Return [x, y] of the center of cell containing provided text 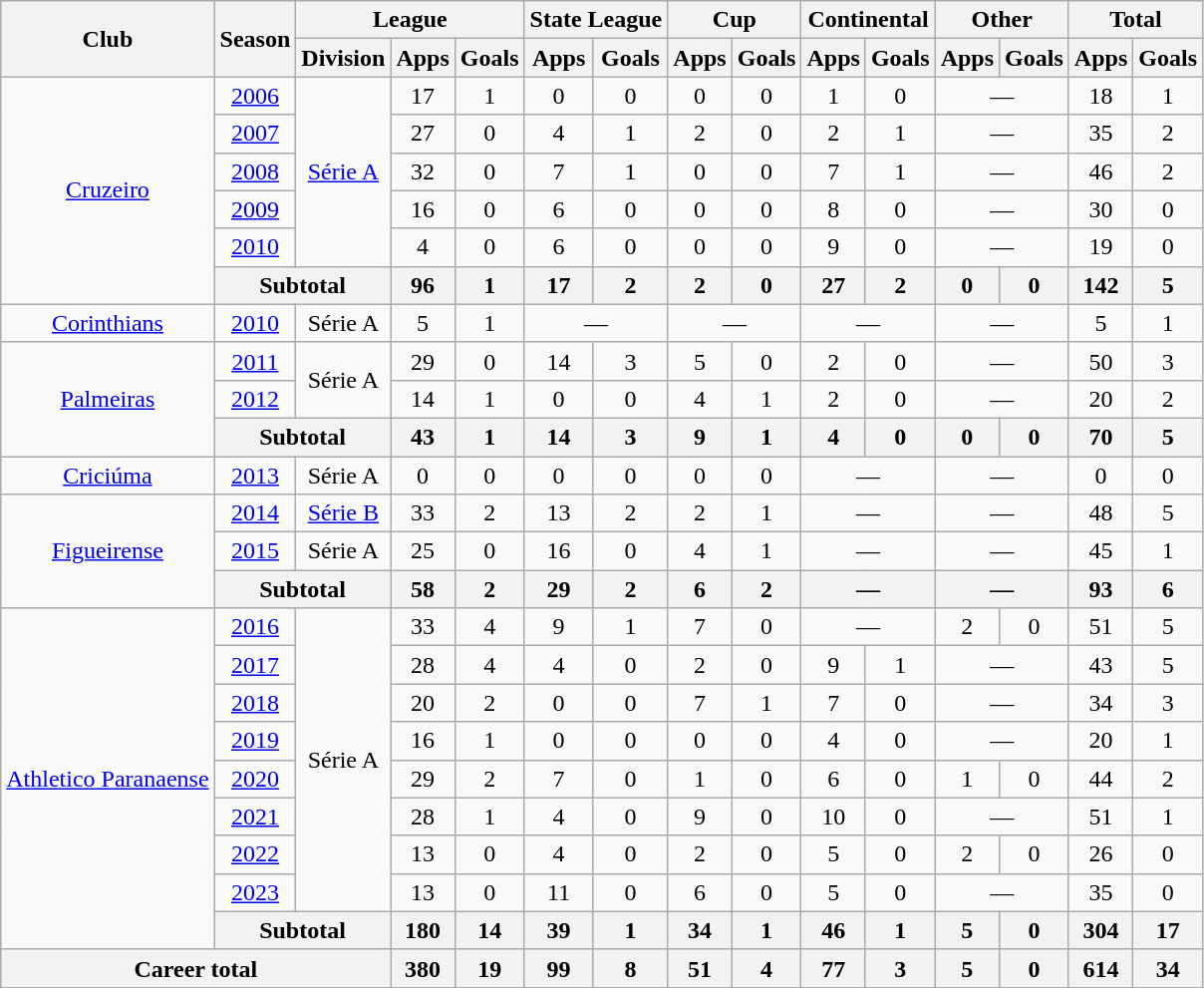
2009 [255, 209]
93 [1100, 589]
League [411, 20]
30 [1100, 209]
Athletico Paranaense [108, 780]
2021 [255, 817]
26 [1100, 854]
Cruzeiro [108, 190]
48 [1100, 513]
2015 [255, 551]
25 [423, 551]
Cup [735, 20]
39 [558, 930]
180 [423, 930]
Série B [343, 513]
Palmeiras [108, 399]
2017 [255, 665]
44 [1100, 779]
Career total [195, 968]
2013 [255, 476]
2006 [255, 96]
Other [1002, 20]
Season [255, 39]
2016 [255, 627]
Corinthians [108, 323]
18 [1100, 96]
Continental [868, 20]
77 [833, 968]
50 [1100, 361]
2007 [255, 134]
142 [1100, 285]
11 [558, 892]
Division [343, 58]
304 [1100, 930]
614 [1100, 968]
58 [423, 589]
96 [423, 285]
Total [1135, 20]
2020 [255, 779]
2014 [255, 513]
2023 [255, 892]
Club [108, 39]
2012 [255, 399]
10 [833, 817]
Criciúma [108, 476]
2022 [255, 854]
2018 [255, 703]
2019 [255, 741]
32 [423, 171]
70 [1100, 437]
99 [558, 968]
2008 [255, 171]
State League [596, 20]
45 [1100, 551]
2011 [255, 361]
Figueirense [108, 551]
380 [423, 968]
